Locate the cell with the specified text and output its (x, y) center coordinate. 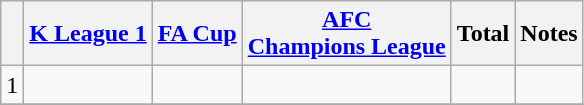
Notes (549, 34)
AFCChampions League (346, 34)
FA Cup (197, 34)
K League 1 (88, 34)
Total (483, 34)
1 (12, 85)
